Extract the [x, y] coordinate from the center of the cell holding the provided text.  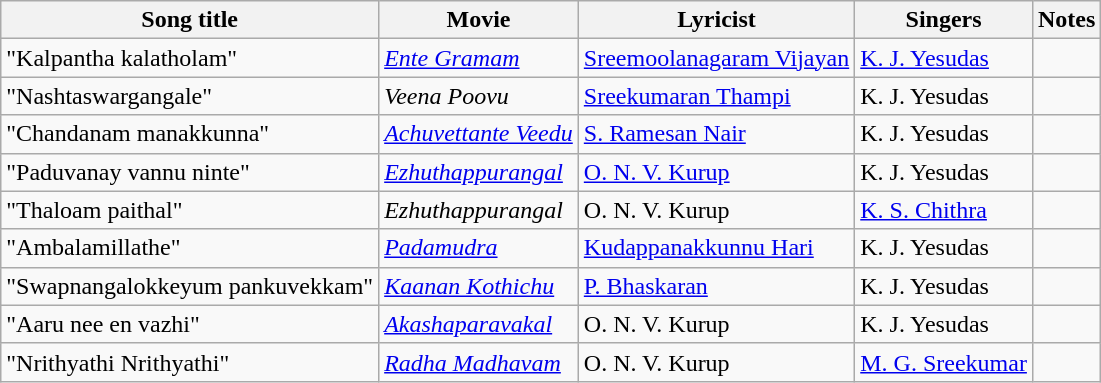
Lyricist [716, 20]
P. Bhaskaran [716, 286]
"Ambalamillathe" [190, 248]
Veena Poovu [479, 96]
Kaanan Kothichu [479, 286]
Song title [190, 20]
"Chandanam manakkunna" [190, 134]
"Kalpantha kalatholam" [190, 58]
Sreemoolanagaram Vijayan [716, 58]
"Swapnangalokkeyum pankuvekkam" [190, 286]
"Aaru nee en vazhi" [190, 324]
"Nashtaswargangale" [190, 96]
Achuvettante Veedu [479, 134]
S. Ramesan Nair [716, 134]
Padamudra [479, 248]
Singers [944, 20]
Kudappanakkunnu Hari [716, 248]
Notes [1066, 20]
M. G. Sreekumar [944, 362]
"Thaloam paithal" [190, 210]
K. S. Chithra [944, 210]
"Paduvanay vannu ninte" [190, 172]
Akashaparavakal [479, 324]
"Nrithyathi Nrithyathi" [190, 362]
Sreekumaran Thampi [716, 96]
Ente Gramam [479, 58]
Movie [479, 20]
Radha Madhavam [479, 362]
